Pinpoint the cell where the given text exists, returning its [X, Y] midpoint coordinate. 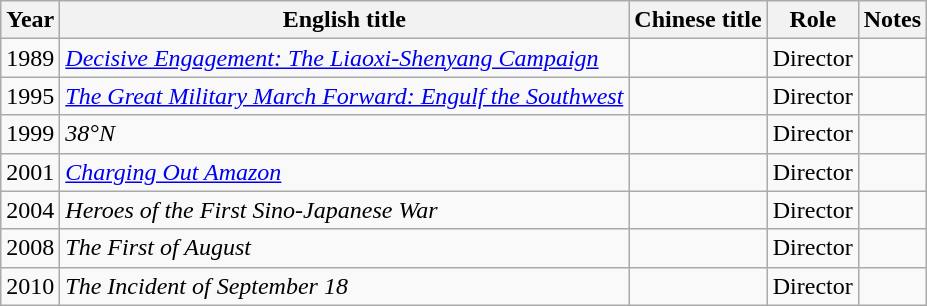
The First of August [344, 248]
The Incident of September 18 [344, 286]
2001 [30, 172]
Heroes of the First Sino-Japanese War [344, 210]
2004 [30, 210]
The Great Military March Forward: Engulf the Southwest [344, 96]
Chinese title [698, 20]
1995 [30, 96]
1999 [30, 134]
2010 [30, 286]
Year [30, 20]
Notes [892, 20]
38°N [344, 134]
1989 [30, 58]
Decisive Engagement: The Liaoxi-Shenyang Campaign [344, 58]
Role [812, 20]
2008 [30, 248]
English title [344, 20]
Charging Out Amazon [344, 172]
